From the cell containing the given text, extract its center point as [X, Y] coordinate. 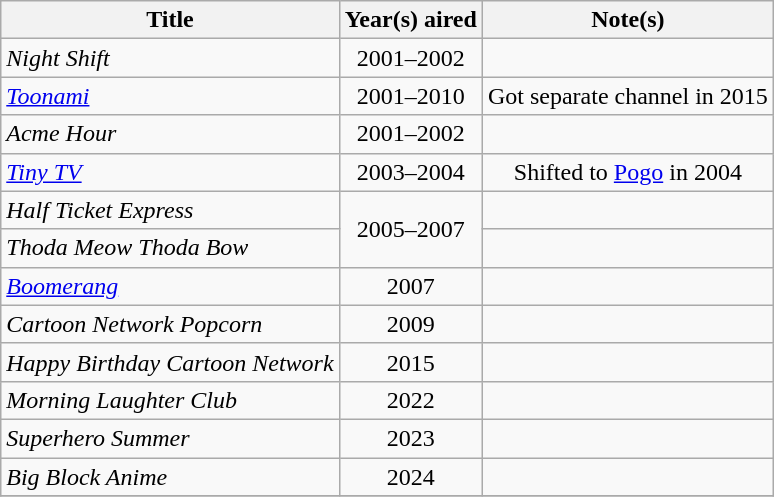
2022 [410, 400]
2007 [410, 286]
Superhero Summer [170, 438]
2001–2010 [410, 96]
Got separate channel in 2015 [628, 96]
2024 [410, 477]
2003–2004 [410, 172]
Shifted to Pogo in 2004 [628, 172]
2005–2007 [410, 229]
Boomerang [170, 286]
Note(s) [628, 20]
Night Shift [170, 58]
Title [170, 20]
Year(s) aired [410, 20]
Toonami [170, 96]
Thoda Meow Thoda Bow [170, 248]
Big Block Anime [170, 477]
2015 [410, 362]
Acme Hour [170, 134]
Half Ticket Express [170, 210]
Cartoon Network Popcorn [170, 324]
2023 [410, 438]
2009 [410, 324]
Happy Birthday Cartoon Network [170, 362]
Tiny TV [170, 172]
Morning Laughter Club [170, 400]
